Pinpoint the cell where the given text exists, returning its [X, Y] midpoint coordinate. 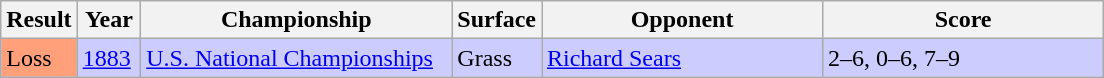
U.S. National Championships [296, 58]
Loss [39, 58]
Grass [497, 58]
Score [964, 20]
1883 [109, 58]
Opponent [682, 20]
Championship [296, 20]
Richard Sears [682, 58]
Year [109, 20]
2–6, 0–6, 7–9 [964, 58]
Surface [497, 20]
Result [39, 20]
